Pinpoint the cell where the given text exists, returning its [x, y] midpoint coordinate. 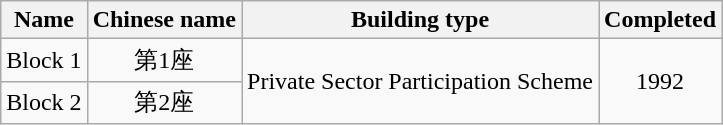
第1座 [164, 60]
Completed [660, 20]
Name [44, 20]
Block 1 [44, 60]
Building type [420, 20]
Block 2 [44, 102]
Chinese name [164, 20]
Private Sector Participation Scheme [420, 82]
1992 [660, 82]
第2座 [164, 102]
